Detect which cell encompasses the target text, then output its (x, y) center coordinate. 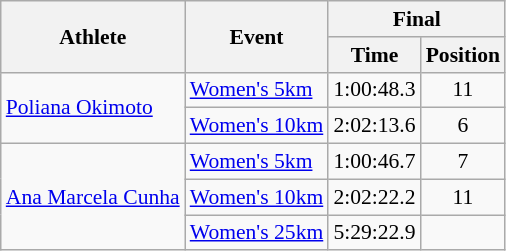
Women's 25km (257, 233)
2:02:13.6 (374, 126)
Ana Marcela Cunha (93, 198)
2:02:22.2 (374, 197)
7 (463, 162)
Poliana Okimoto (93, 108)
Final (416, 19)
Position (463, 55)
1:00:48.3 (374, 90)
Athlete (93, 36)
Time (374, 55)
5:29:22.9 (374, 233)
6 (463, 126)
1:00:46.7 (374, 162)
Event (257, 36)
